Locate the cell with the specified text and output its (x, y) center coordinate. 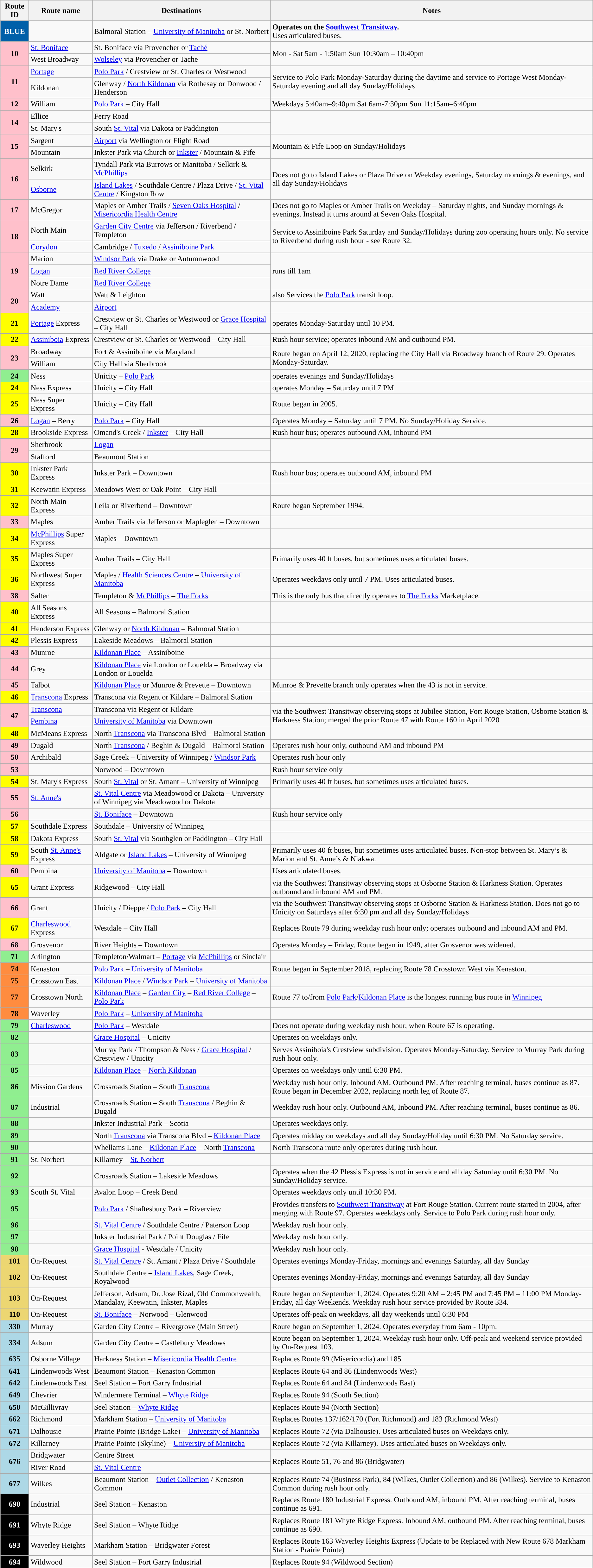
Balmoral Station – University of Manitoba or St. Norbert (181, 31)
Maples Super Express (61, 559)
33 (15, 522)
South St. Vital or St. Amant – University of Winnipeg (181, 781)
18 (15, 237)
Grace Hospital – Unicity (181, 1038)
662 (15, 1419)
Grant Express (61, 887)
BLUE (15, 31)
30 (15, 473)
649 (15, 1395)
56 (15, 814)
103 (15, 1298)
McGregor (61, 210)
46 (15, 697)
671 (15, 1431)
12 (15, 104)
Kildonan Place / Windsor Park – University of Manitoba (181, 981)
Fort & Assiniboine via Maryland (181, 352)
Waverley (61, 1013)
42 (15, 640)
Maples / Health Sciences Centre – University of Manitoba (181, 579)
Lindenwoods East (61, 1383)
14 (15, 122)
Grant (61, 908)
Windsor Park via Drake or Autumnwood (181, 259)
31 (15, 489)
North Transcona / Beghin & Dugald – Balmoral Station (181, 745)
North Transcona route only operates during rush hour. (431, 1148)
Markham Station – University of Manitoba (181, 1419)
Garden City Centre – Castlebury Meadows (181, 1343)
Crossroads Station – South Transcona (181, 1086)
77 (15, 997)
642 (15, 1383)
Replaces Route 79 during weekday rush hour only; operates outbound and inbound AM and PM. (431, 929)
North Transcona via Transcona Blvd – Balmoral Station (181, 733)
McMeans Express (61, 733)
Ness Express (61, 388)
Service to Polo Park Monday-Saturday during the daytime and service to Portage West Monday-Saturday evening and all day Sunday/Holidays (431, 82)
Stafford (61, 457)
71 (15, 957)
Crossroads Station – South Transcona / Beghin & Dugald (181, 1107)
28 (15, 433)
Kildonan Place – Assiniboine (181, 652)
Avalon Loop – Creek Bend (181, 1192)
operates evenings and Sunday/Holidays (431, 376)
Polo Park – Westdale (181, 1025)
Jefferson, Adsum, Dr. Jose Rizal, Old Commonwealth, Mandalay, Keewatin, Inkster, Maples (181, 1298)
110 (15, 1314)
Kildonan Place – North Kildonan (181, 1070)
Prairie Pointe (Skyline) – University of Manitoba (181, 1443)
Killarney – St. Norbert (181, 1160)
Does not operate during weekday rush hour, when Route 67 is operating. (431, 1025)
Charleswood Express (61, 929)
82 (15, 1038)
Ridgewood – City Hall (181, 887)
Salter (61, 596)
48 (15, 733)
Mountain & Fife Loop on Sunday/Holidays (431, 146)
Munroe (61, 652)
Garden City Centre via Jefferson / Riverbend / Templeton (181, 230)
Windermere Terminal – Whyte Ridge (181, 1395)
45 (15, 685)
Maples – Downtown (181, 538)
75 (15, 981)
Sherbrook (61, 445)
Garden City Centre – Rivergrove (Main Street) (181, 1326)
Airport via Wellington or Flight Road (181, 140)
44 (15, 668)
Operates rush hour only, outbound AM and inbound PM (431, 745)
Whyte Ridge (61, 1525)
Dalhousie (61, 1431)
68 (15, 945)
Kildonan (61, 88)
Keewatin Express (61, 489)
93 (15, 1192)
Meadows West or Oak Point – City Hall (181, 489)
also Services the Polo Park transit loop. (431, 295)
691 (15, 1525)
79 (15, 1025)
Southdale – University of Winnipeg (181, 826)
66 (15, 908)
50 (15, 757)
runs till 1am (431, 271)
Route began on September 1, 2024. Weekday rush hour only. Off-peak and weekend service provided by On-Request 103. (431, 1343)
Transcona via Regent or Kildare (181, 709)
49 (15, 745)
Polo Park / Crestview or St. Charles or Westwood (181, 72)
Southdale Centre – Island Lakes, Sage Creek, Royalwood (181, 1277)
Destinations (181, 11)
Sargent (61, 140)
Mon - Sat 5am - 1:50am Sun 10:30am – 10:40pm (431, 53)
Replaces Route 94 (Wildwood Section) (431, 1562)
St. Vital Centre via Meadowood or Dakota – University of Winnipeg via Meadowood or Dakota (181, 798)
676 (15, 1461)
Tyndall Park via Burrows or Manitoba / Selkirk & McPhillips (181, 168)
Inkster Park via Church or Inkster / Mountain & Fife (181, 152)
Polo Park / Shaftesbury Park – Riverview (181, 1208)
Ellice (61, 116)
Arlington (61, 957)
Ferry Road (181, 116)
Unicity – Polo Park (181, 376)
Replaces Route 99 (Misericordia) and 185 (431, 1359)
Operates on weekdays only. (431, 1038)
St. Mary's (61, 128)
38 (15, 596)
90 (15, 1148)
University of Manitoba – Downtown (181, 871)
Operates on the Southwest Transitway.Uses articulated buses. (431, 31)
74 (15, 969)
This is the only bus that directly operates to The Forks Marketplace. (431, 596)
641 (15, 1371)
677 (15, 1484)
St. Vital Centre (181, 1467)
Beaumont Station – Kenaston Common (181, 1371)
88 (15, 1123)
Kildonan Place – Garden City – Red River College – Polo Park (181, 997)
Operates weekdays only. (431, 1123)
32 (15, 506)
Route began September 1994. (431, 506)
Glenway or North Kildonan – Balmoral Station (181, 628)
Rush hour service; operates inbound AM and outbound PM. (431, 340)
Beaumont Station – Outlet Collection / Kenaston Common (181, 1484)
Richmond (61, 1419)
Replaces Route 64 and 84 (Lindenwoods East) (431, 1383)
Inkster Industrial Park / Point Douglas / Fife (181, 1237)
Route name (61, 11)
St. Boniface (61, 47)
Munroe & Prevette branch only operates when the 43 is not in service. (431, 685)
St. Vital Centre / Southdale Centre / Paterson Loop (181, 1225)
Does not go to Island Lakes or Plaza Drive on Weekday evenings, Saturday mornings & evenings, and all day Sunday/Holidays (431, 179)
Replaces Route 180 Industrial Express. Outbound AM, inbound PM. After reaching terminal, buses continue as 691. (431, 1504)
91 (15, 1160)
Weekday rush hour only. Outbound AM, Inbound PM. After reaching terminal, buses continue as 86. (431, 1107)
89 (15, 1135)
693 (15, 1545)
Route 77 to/from Polo Park/Kildonan Place is the longest running bus route in Winnipeg (431, 997)
Templeton & McPhillips – The Forks (181, 596)
Maples or Amber Trails / Seven Oaks Hospital / Misericordia Health Centre (181, 210)
Airport (181, 307)
St. Boniface via Provencher or Taché (181, 47)
Inkster Industrial Park – Scotia (181, 1123)
Sage Creek – University of Winnipeg / Windsor Park (181, 757)
St. Boniface – Norwood – Glenwood (181, 1314)
87 (15, 1107)
Weekdays 5:40am–9:40pm Sat 6am-7:30pm Sun 11:15am–6:40pm (431, 104)
St. Boniface – Downtown (181, 814)
Operates Monday – Saturday until 7 PM. No Sunday/Holiday Service. (431, 421)
operates Monday-Saturday until 10 PM. (431, 323)
Inkster Park – Downtown (181, 473)
Operates rush hour only (431, 757)
Selkirk (61, 168)
Academy (61, 307)
Mountain (61, 152)
North Main (61, 230)
Watt & Leighton (181, 295)
South St. Anne's Express (61, 855)
Operates on weekdays only until 6:30 PM. (431, 1070)
Transcona via Regent or Kildare – Balmoral Station (181, 697)
Bridgwater (61, 1455)
Replaces Route 181 Whyte Ridge Express. Inbound AM, outbound PM. After reaching terminal, buses continue as 690. (431, 1525)
Kenaston (61, 969)
650 (15, 1407)
22 (15, 340)
Uses articulated buses. (431, 871)
672 (15, 1443)
67 (15, 929)
15 (15, 146)
26 (15, 421)
55 (15, 798)
Glenway / North Kildonan via Rothesay or Donwood / Henderson (181, 88)
Leila or Riverbend – Downtown (181, 506)
McPhillips Super Express (61, 538)
Cambridge / Tuxedo / Assiniboine Park (181, 247)
19 (15, 271)
Replaces Route 72 (via Dalhousie). Uses articulated buses on Weekdays only. (431, 1431)
Operates Monday – Friday. Route began in 1949, after Grosvenor was widened. (431, 945)
Mission Gardens (61, 1086)
Henderson Express (61, 628)
85 (15, 1070)
Lakeside Meadows – Balmoral Station (181, 640)
Transcona Express (61, 697)
Westdale – City Hall (181, 929)
Serves Assiniboia's Crestview subdivision. Operates Monday-Saturday. Service to Murray Park during rush hour only. (431, 1054)
Replaces Route 94 (South Section) (431, 1395)
47 (15, 715)
Operates weekdays only until 10:30 PM. (431, 1192)
Markham Station – Bridgwater Forest (181, 1545)
Maples (61, 522)
Wolseley via Provencher or Tache (181, 60)
41 (15, 628)
Replaces Route 163 Waverley Heights Express (Update to be Replaced with New Route 678 Markham Station - Prairie Pointe) (431, 1545)
21 (15, 323)
Chevrier (61, 1395)
Omand's Creek / Inkster – City Hall (181, 433)
West Broadway (61, 60)
Whellams Lane – Kildonan Place – North Transcona (181, 1148)
Service to Assiniboine Park Saturday and Sunday/Holidays during zoo operating hours only. No service to Riverbend during rush hour - see Route 32. (431, 237)
96 (15, 1225)
via the Southwest Transitway observing stops at Osborne Station & Harkness Station. Operates outbound and inbound AM and PM. (431, 887)
Transcona (61, 709)
Murray (61, 1326)
Amber Trails – City Hall (181, 559)
16 (15, 179)
St. Vital Centre / St. Amant / Plaza Drive / Southdale (181, 1261)
Dakota Express (61, 838)
All Seasons Express (61, 612)
McGillivray (61, 1407)
58 (15, 838)
River Road (61, 1467)
101 (15, 1261)
Plessis Express (61, 640)
Replaces Route 74 (Business Park), 84 (Wilkes, Outlet Collection) and 86 (Wilkes). Service to Kenaston Common during rush hour only. (431, 1484)
330 (15, 1326)
Crosstown North (61, 997)
35 (15, 559)
34 (15, 538)
Ness Super Express (61, 404)
Operates midday on weekdays and all day Sunday/Holiday until 6:30 PM. No Saturday service. (431, 1135)
Kildonan Place or Munroe & Prevette – Downtown (181, 685)
Grey (61, 668)
65 (15, 887)
Replaces Route 94 (North Section) (431, 1407)
Operates off-peak on weekdays, all day weekends until 6:30 PM (431, 1314)
Seel Station – Kenaston (181, 1504)
Route ID (15, 11)
Centre Street (181, 1455)
Notes (431, 11)
53 (15, 769)
operates Monday – Saturday until 7 PM (431, 388)
Lindenwoods West (61, 1371)
690 (15, 1504)
Wilkes (61, 1484)
Route began on September 1, 2024. Operates everyday from 6am - 10pm. (431, 1326)
Notre Dame (61, 283)
South St. Vital via Dakota or Paddington (181, 128)
Operates when the 42 Plessis Express is not in service and all day Saturday until 6:30 PM. No Sunday/Holiday service. (431, 1176)
Crossroads Station – Lakeside Meadows (181, 1176)
Killarney (61, 1443)
Route began in 2005. (431, 404)
River Heights – Downtown (181, 945)
Route began in September 2018, replacing Route 78 Crosstown West via Kenaston. (431, 969)
Grosvenor (61, 945)
University of Manitoba via Downtown (181, 721)
North Main Express (61, 506)
334 (15, 1343)
Archibald (61, 757)
Talbot (61, 685)
Ness (61, 376)
78 (15, 1013)
40 (15, 612)
98 (15, 1249)
Norwood – Downtown (181, 769)
Replaces Route 72 (via Killarney). Uses articulated buses on Weekdays only. (431, 1443)
All Seasons – Balmoral Station (181, 612)
North Transcona via Transcona Blvd – Kildonan Place (181, 1135)
25 (15, 404)
Broadway (61, 352)
Wildwood (61, 1562)
11 (15, 82)
83 (15, 1054)
Grace Hospital - Westdale / Unicity (181, 1249)
Aldgate or Island Lakes – University of Winnipeg (181, 855)
Murray Park / Thompson & Ness / Grace Hospital / Crestview / Unicity (181, 1054)
City Hall via Sherbrook (181, 364)
Replaces Route 64 and 86 (Lindenwoods West) (431, 1371)
Crosstown East (61, 981)
Kildonan Place via London or Louelda – Broadway via London or Louelda (181, 668)
95 (15, 1208)
Portage (61, 72)
Watt (61, 295)
Northwest Super Express (61, 579)
Route began on April 12, 2020, replacing the City Hall via Broadway branch of Route 29. Operates Monday-Saturday. (431, 358)
Osborne (61, 189)
59 (15, 855)
97 (15, 1237)
Primarily uses 40 ft buses, but sometimes uses articulated buses. Non-stop between St. Mary’s & Marion and St. Anne’s & Niakwa. (431, 855)
South St. Vital via Southglen or Paddington – City Hall (181, 838)
Dugald (61, 745)
Inkster Park Express (61, 473)
86 (15, 1086)
Amber Trails via Jefferson or Mapleglen – Downtown (181, 522)
23 (15, 358)
Unicity / Dieppe / Polo Park – City Hall (181, 908)
St. Mary's Express (61, 781)
South St. Vital (61, 1192)
Logan – Berry (61, 421)
29 (15, 451)
Operates weekdays only until 7 PM. Uses articulated buses. (431, 579)
54 (15, 781)
92 (15, 1176)
Brookside Express (61, 433)
17 (15, 210)
57 (15, 826)
694 (15, 1562)
Replaces Route 51, 76 and 86 (Bridgwater) (431, 1461)
Marion (61, 259)
Beaumont Station (181, 457)
Southdale Express (61, 826)
Crestview or St. Charles or Westwood or Grace Hospital – City Hall (181, 323)
Replaces Routes 137/162/170 (Fort Richmond) and 183 (Richmond West) (431, 1419)
20 (15, 301)
Osborne Village (61, 1359)
Crestview or St. Charles or Westwood – City Hall (181, 340)
635 (15, 1359)
Portage Express (61, 323)
Does not go to Maples or Amber Trails on Weekday – Saturday nights, and Sunday mornings & evenings. Instead it turns around at Seven Oaks Hospital. (431, 210)
Assiniboia Express (61, 340)
36 (15, 579)
St. Norbert (61, 1160)
Templeton/Walmart – Portage via McPhillips or Sinclair (181, 957)
Prairie Pointe (Bridge Lake) – University of Manitoba (181, 1431)
60 (15, 871)
102 (15, 1277)
Adsum (61, 1343)
Charleswood (61, 1025)
Harkness Station – Misericordia Health Centre (181, 1359)
Corydon (61, 247)
10 (15, 53)
St. Anne's (61, 798)
Island Lakes / Southdale Centre / Plaza Drive / St. Vital Centre / Kingston Row (181, 189)
43 (15, 652)
Waverley Heights (61, 1545)
